Capture the cell that displays the provided text and extract its [x, y] central coordinate. 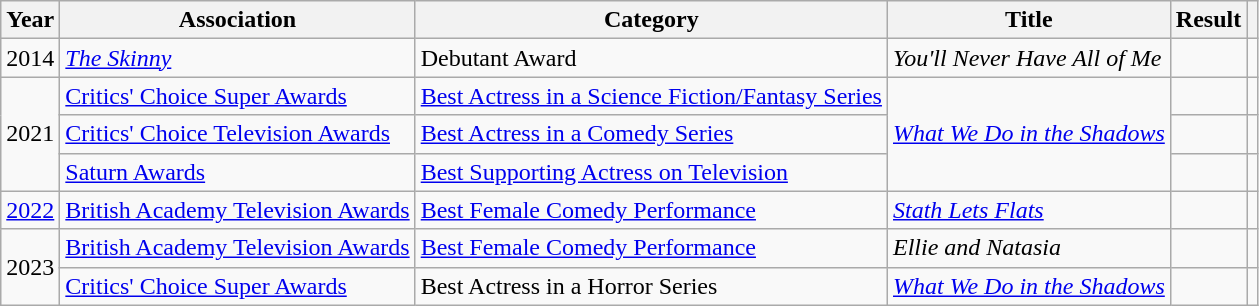
2022 [30, 210]
Best Actress in a Comedy Series [651, 134]
2021 [30, 134]
Result [1208, 20]
Saturn Awards [238, 172]
Stath Lets Flats [1028, 210]
Critics' Choice Television Awards [238, 134]
2014 [30, 58]
Debutant Award [651, 58]
Year [30, 20]
Title [1028, 20]
Best Supporting Actress on Television [651, 172]
The Skinny [238, 58]
Best Actress in a Science Fiction/Fantasy Series [651, 96]
2023 [30, 267]
Best Actress in a Horror Series [651, 286]
Category [651, 20]
Association [238, 20]
You'll Never Have All of Me [1028, 58]
Ellie and Natasia [1028, 248]
